Provide the [X, Y] coordinate of the cell's center where the given text is located.  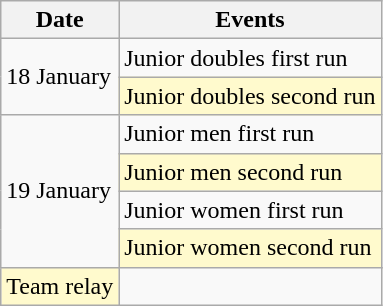
Junior men first run [250, 134]
19 January [60, 191]
Date [60, 20]
Team relay [60, 286]
Junior women first run [250, 210]
Junior doubles first run [250, 58]
Junior women second run [250, 248]
Events [250, 20]
18 January [60, 77]
Junior doubles second run [250, 96]
Junior men second run [250, 172]
